Locate the cell with the specified text and output its (X, Y) center coordinate. 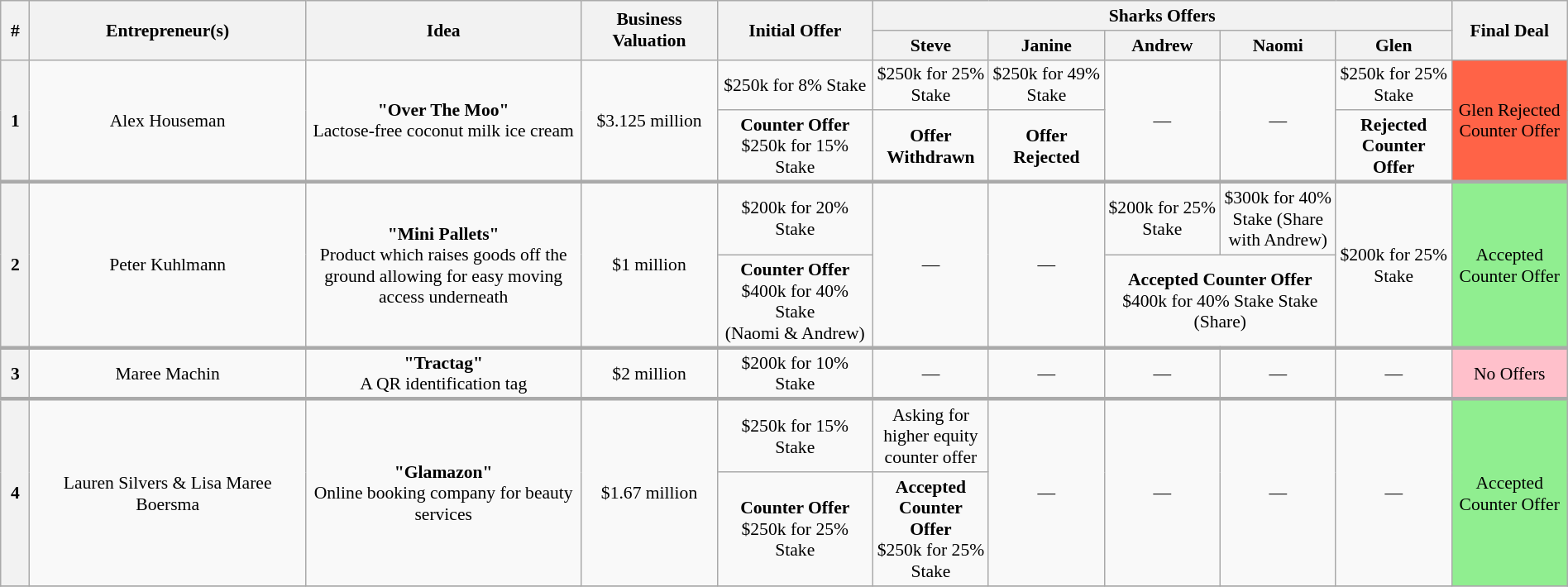
Idea (443, 30)
Offer Withdrawn (930, 147)
Glen Rejected Counter Offer (1509, 121)
$250k for 49% Stake (1046, 84)
$1.67 million (649, 493)
$2 million (649, 374)
Counter Offer$400k for 40% Stake (Naomi & Andrew) (795, 301)
Peter Kuhlmann (168, 265)
Counter Offer$250k for 25% Stake (795, 529)
1 (15, 121)
Glen (1394, 45)
# (15, 30)
Offer Rejected (1046, 147)
Sharks Offers (1162, 16)
Final Deal (1509, 30)
"Over The Moo" Lactose-free coconut milk ice cream (443, 121)
$300k for 40% Stake (Share with Andrew) (1278, 218)
Rejected Counter Offer (1394, 147)
"Glamazon" Online booking company for beauty services (443, 493)
Andrew (1162, 45)
Business Valuation (649, 30)
$250k for 15% Stake (795, 436)
"Tractag" A QR identification tag (443, 374)
Lauren Silvers & Lisa Maree Boersma (168, 493)
Entrepreneur(s) (168, 30)
Initial Offer (795, 30)
Accepted Counter Offer $400k for 40% Stake Stake (Share) (1220, 301)
No Offers (1509, 374)
3 (15, 374)
Accepted Counter Offer $250k for 25% Stake (930, 529)
Janine (1046, 45)
Asking for higher equity counter offer (930, 436)
2 (15, 265)
Maree Machin (168, 374)
$200k for 20% Stake (795, 218)
Counter Offer$250k for 15% Stake (795, 147)
4 (15, 493)
Steve (930, 45)
$3.125 million (649, 121)
$1 million (649, 265)
Naomi (1278, 45)
"Mini Pallets"Product which raises goods off the ground allowing for easy moving access underneath (443, 265)
Alex Houseman (168, 121)
$200k for 10% Stake (795, 374)
$250k for 8% Stake (795, 84)
